Locate the cell with the specified text and output its [x, y] center coordinate. 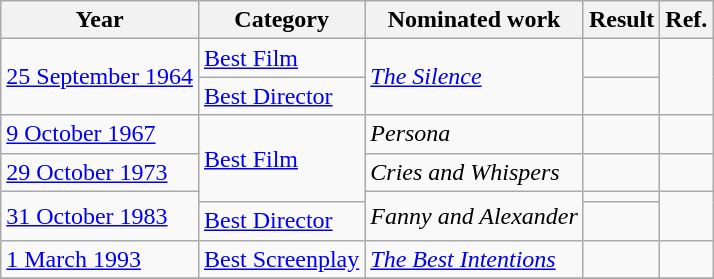
Best Screenplay [281, 259]
Cries and Whispers [474, 172]
Year [100, 20]
9 October 1967 [100, 134]
25 September 1964 [100, 77]
The Silence [474, 77]
Fanny and Alexander [474, 216]
Ref. [686, 20]
Persona [474, 134]
Category [281, 20]
29 October 1973 [100, 172]
The Best Intentions [474, 259]
31 October 1983 [100, 216]
Result [621, 20]
1 March 1993 [100, 259]
Nominated work [474, 20]
